Pinpoint the cell where the given text exists, returning its [X, Y] midpoint coordinate. 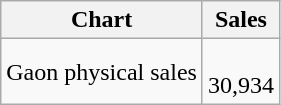
Gaon physical sales [102, 72]
30,934 [240, 72]
Chart [102, 20]
Sales [240, 20]
